Provide the (X, Y) coordinate of the cell's center where the given text is located.  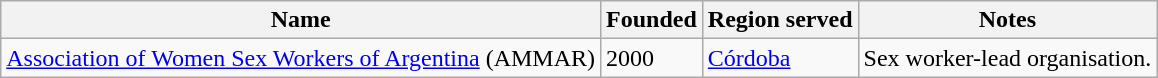
Córdoba (780, 58)
Name (301, 20)
Notes (1008, 20)
Association of Women Sex Workers of Argentina (AMMAR) (301, 58)
Founded (652, 20)
Region served (780, 20)
Sex worker-lead organisation. (1008, 58)
2000 (652, 58)
